Provide the (x, y) coordinate of the cell's center where the given text is located.  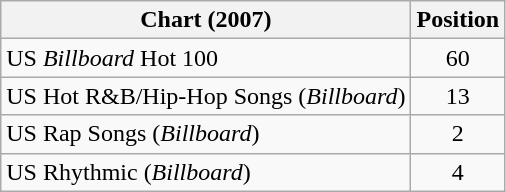
US Rhythmic (Billboard) (206, 172)
4 (458, 172)
Chart (2007) (206, 20)
2 (458, 134)
60 (458, 58)
US Hot R&B/Hip-Hop Songs (Billboard) (206, 96)
13 (458, 96)
US Rap Songs (Billboard) (206, 134)
US Billboard Hot 100 (206, 58)
Position (458, 20)
